Scan for the cell matching the given text and deliver its (X, Y) coordinate at center. 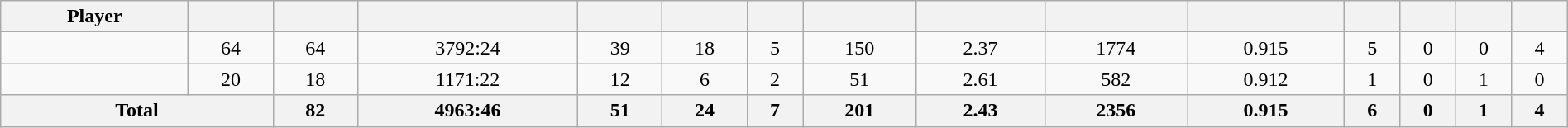
3792:24 (467, 48)
2.61 (981, 79)
7 (774, 111)
20 (231, 79)
2 (774, 79)
4963:46 (467, 111)
582 (1116, 79)
24 (705, 111)
39 (619, 48)
12 (619, 79)
Total (137, 111)
2356 (1116, 111)
2.43 (981, 111)
150 (860, 48)
82 (315, 111)
Player (94, 17)
0.912 (1266, 79)
1171:22 (467, 79)
1774 (1116, 48)
201 (860, 111)
2.37 (981, 48)
